For the text-containing cell, return its midpoint in (X, Y) coordinate format. 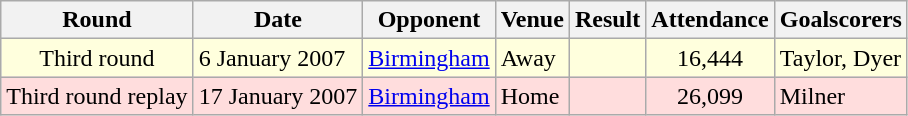
Opponent (429, 20)
Third round (97, 58)
Goalscorers (840, 20)
Result (607, 20)
Home (532, 96)
Venue (532, 20)
16,444 (710, 58)
Taylor, Dyer (840, 58)
Date (278, 20)
Attendance (710, 20)
Third round replay (97, 96)
Milner (840, 96)
Away (532, 58)
26,099 (710, 96)
17 January 2007 (278, 96)
Round (97, 20)
6 January 2007 (278, 58)
